Find where the given text appears and provide that cell's center as [X, Y] coordinate. 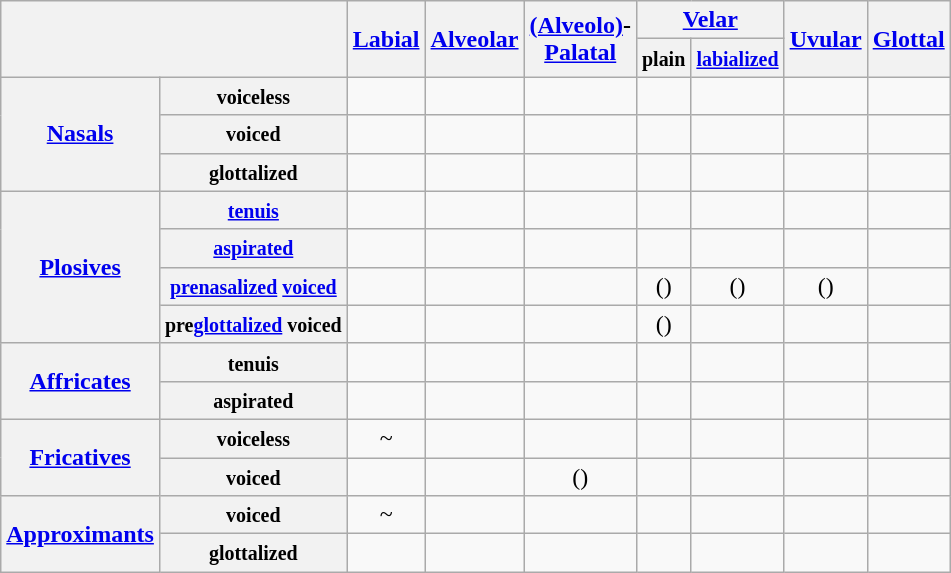
labialized [738, 58]
Labial [386, 39]
(Alveolo)-Palatal [580, 39]
Fricatives [80, 457]
prenasalized voiced [253, 286]
Nasals [80, 134]
Uvular [826, 39]
Approximants [80, 534]
Plosives [80, 267]
Affricates [80, 381]
Glottal [908, 39]
plain [663, 58]
Alveolar [474, 39]
Velar [710, 20]
preglottalized voiced [253, 324]
